Capture the cell that displays the provided text and extract its (x, y) central coordinate. 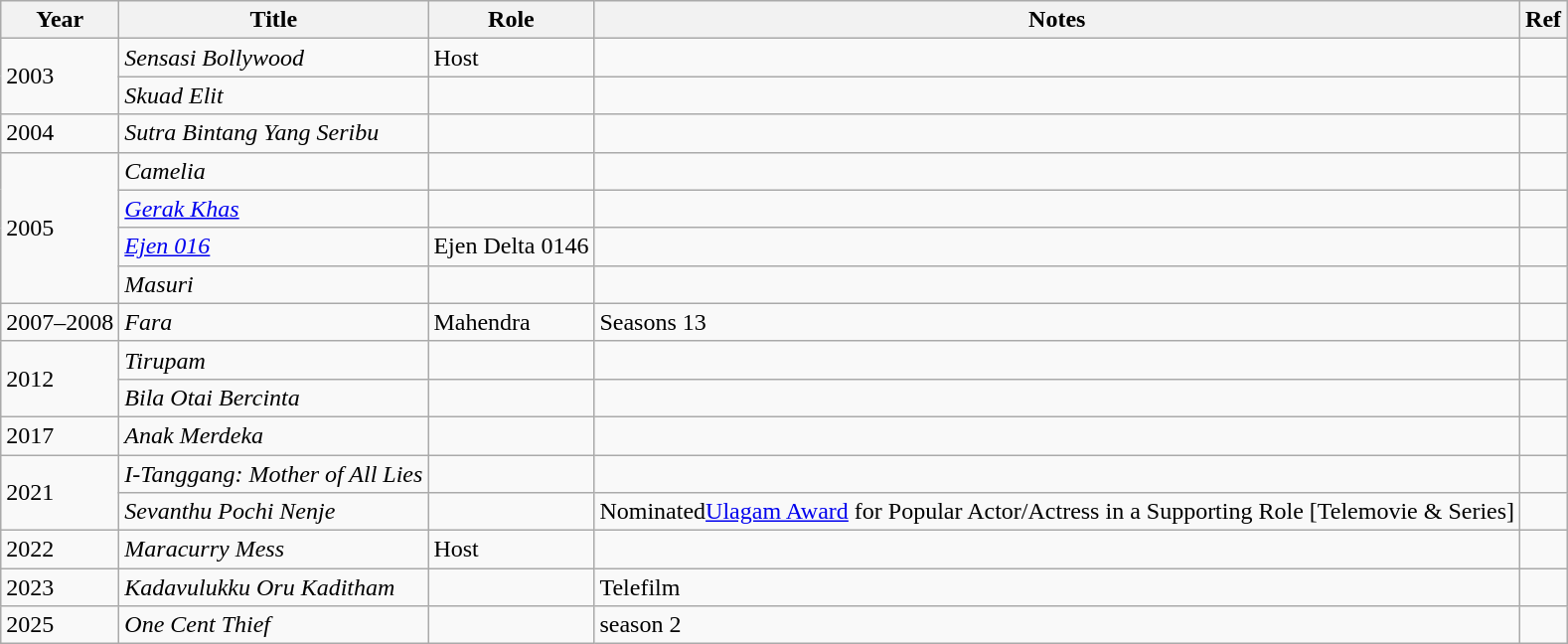
Seasons 13 (1057, 322)
One Cent Thief (274, 625)
Skuad Elit (274, 95)
Ejen 016 (274, 246)
Title (274, 20)
Maracurry Mess (274, 550)
Anak Merdeka (274, 435)
Ejen Delta 0146 (511, 246)
2004 (60, 133)
Sevanthu Pochi Nenje (274, 512)
season 2 (1057, 625)
2017 (60, 435)
2021 (60, 493)
Fara (274, 322)
Telefilm (1057, 587)
Gerak Khas (274, 209)
Tirupam (274, 360)
Kadavulukku Oru Kaditham (274, 587)
Bila Otai Bercinta (274, 398)
Mahendra (511, 322)
2003 (60, 77)
2025 (60, 625)
Year (60, 20)
Camelia (274, 171)
Notes (1057, 20)
NominatedUlagam Award for Popular Actor/Actress in a Supporting Role [Telemovie & Series] (1057, 512)
2012 (60, 379)
Role (511, 20)
2007–2008 (60, 322)
2005 (60, 228)
2022 (60, 550)
Ref (1544, 20)
2023 (60, 587)
Masuri (274, 284)
Sensasi Bollywood (274, 58)
Sutra Bintang Yang Seribu (274, 133)
I-Tanggang: Mother of All Lies (274, 474)
